Search for the cell housing the specified text and yield its [x, y] center coordinate. 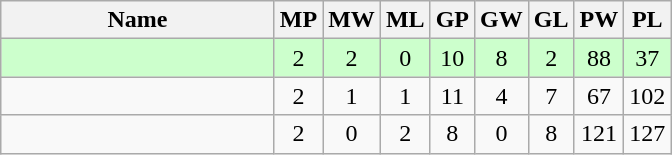
PW [599, 20]
127 [648, 134]
88 [599, 58]
GP [452, 20]
ML [405, 20]
Name [138, 20]
10 [452, 58]
11 [452, 96]
4 [502, 96]
GW [502, 20]
MP [298, 20]
102 [648, 96]
121 [599, 134]
7 [551, 96]
37 [648, 58]
67 [599, 96]
GL [551, 20]
MW [352, 20]
PL [648, 20]
